Extract the [X, Y] coordinate from the center of the cell holding the provided text.  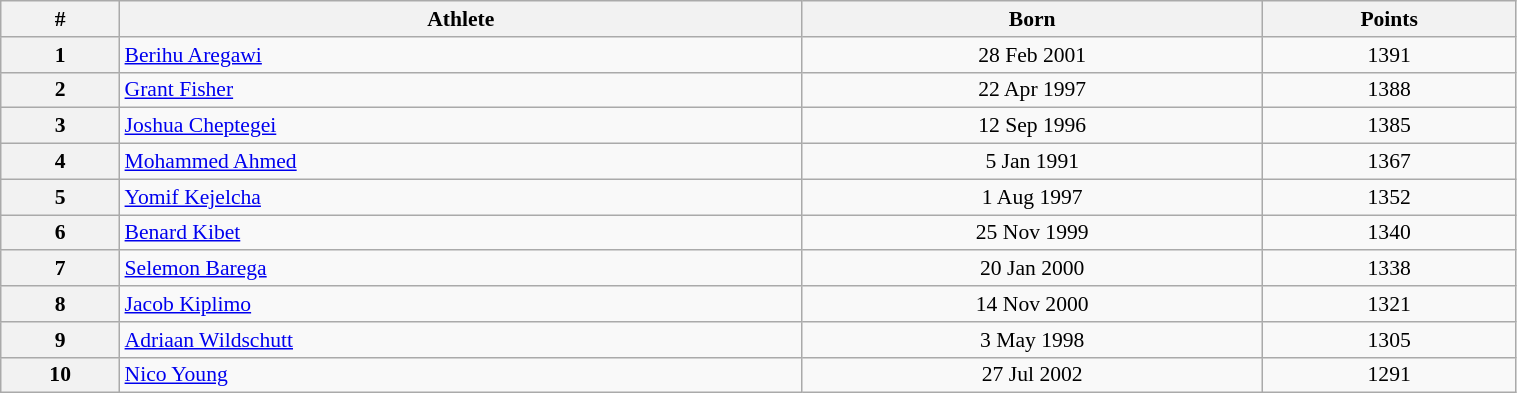
6 [60, 233]
2 [60, 90]
Yomif Kejelcha [462, 197]
9 [60, 340]
20 Jan 2000 [1032, 269]
1321 [1389, 304]
Berihu Aregawi [462, 55]
14 Nov 2000 [1032, 304]
5 Jan 1991 [1032, 162]
22 Apr 1997 [1032, 90]
Selemon Barega [462, 269]
4 [60, 162]
# [60, 19]
1352 [1389, 197]
1388 [1389, 90]
28 Feb 2001 [1032, 55]
27 Jul 2002 [1032, 375]
1385 [1389, 126]
Mohammed Ahmed [462, 162]
3 [60, 126]
12 Sep 1996 [1032, 126]
1 [60, 55]
1391 [1389, 55]
1340 [1389, 233]
Nico Young [462, 375]
5 [60, 197]
1367 [1389, 162]
8 [60, 304]
Points [1389, 19]
Benard Kibet [462, 233]
1291 [1389, 375]
1 Aug 1997 [1032, 197]
Grant Fisher [462, 90]
7 [60, 269]
Jacob Kiplimo [462, 304]
10 [60, 375]
1305 [1389, 340]
Athlete [462, 19]
Born [1032, 19]
Joshua Cheptegei [462, 126]
25 Nov 1999 [1032, 233]
1338 [1389, 269]
Adriaan Wildschutt [462, 340]
3 May 1998 [1032, 340]
